Return the [X, Y] coordinate for the center point of the cell that contains the specified text.  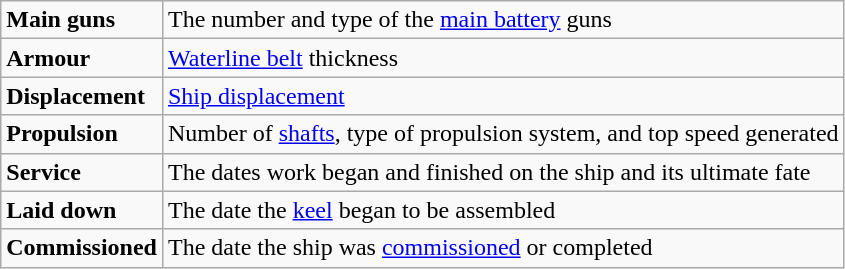
The dates work began and finished on the ship and its ultimate fate [503, 172]
Armour [82, 58]
Commissioned [82, 248]
Waterline belt thickness [503, 58]
The date the ship was commissioned or completed [503, 248]
Propulsion [82, 134]
The number and type of the main battery guns [503, 20]
Service [82, 172]
Main guns [82, 20]
Displacement [82, 96]
Ship displacement [503, 96]
Number of shafts, type of propulsion system, and top speed generated [503, 134]
Laid down [82, 210]
The date the keel began to be assembled [503, 210]
